Pinpoint the cell where the given text exists, returning its [x, y] midpoint coordinate. 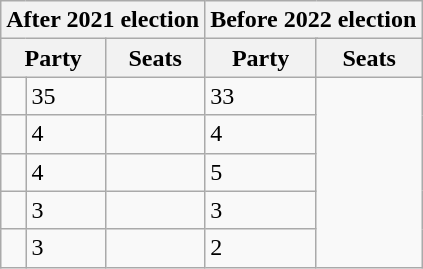
Before 2022 election [314, 20]
After 2021 election [103, 20]
5 [261, 172]
2 [261, 248]
35 [66, 96]
33 [261, 96]
